Capture the cell that displays the provided text and extract its (x, y) central coordinate. 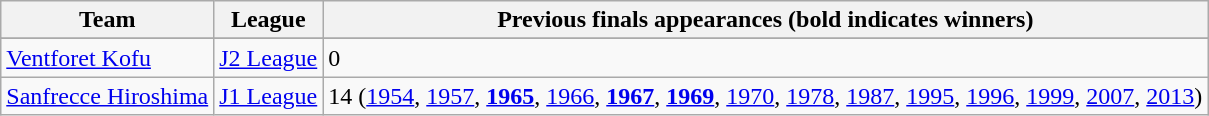
Sanfrecce Hiroshima (108, 96)
J2 League (268, 58)
14 (1954, 1957, 1965, 1966, 1967, 1969, 1970, 1978, 1987, 1995, 1996, 1999, 2007, 2013) (766, 96)
Ventforet Kofu (108, 58)
League (268, 20)
Previous finals appearances (bold indicates winners) (766, 20)
0 (766, 58)
Team (108, 20)
J1 League (268, 96)
